Detect which cell encompasses the target text, then output its [x, y] center coordinate. 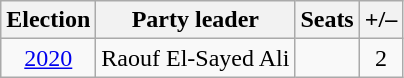
2 [380, 58]
+/– [380, 20]
Election [48, 20]
Raouf El-Sayed Ali [196, 58]
Seats [327, 20]
2020 [48, 58]
Party leader [196, 20]
